Return the [X, Y] coordinate for the center point of the cell that contains the specified text.  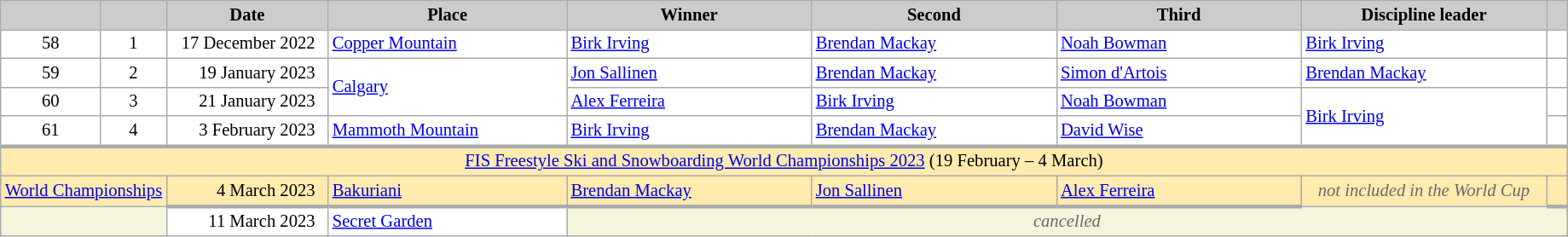
Secret Garden [448, 220]
David Wise [1178, 131]
World Championships [84, 191]
21 January 2023 [247, 101]
3 [133, 101]
61 [51, 131]
1 [133, 43]
60 [51, 101]
11 March 2023 [247, 220]
Winner [689, 14]
Third [1178, 14]
Copper Mountain [448, 43]
cancelled [1068, 220]
3 February 2023 [247, 131]
Bakuriani [448, 191]
Place [448, 14]
4 [133, 131]
not included in the World Cup [1424, 191]
4 March 2023 [247, 191]
58 [51, 43]
2 [133, 72]
19 January 2023 [247, 72]
17 December 2022 [247, 43]
Date [247, 14]
Mammoth Mountain [448, 131]
Second [934, 14]
Simon d'Artois [1178, 72]
Calgary [448, 87]
FIS Freestyle Ski and Snowboarding World Championships 2023 (19 February – 4 March) [784, 160]
59 [51, 72]
Discipline leader [1424, 14]
